Determine the [x, y] coordinate at the center of the cell enclosing the given text.  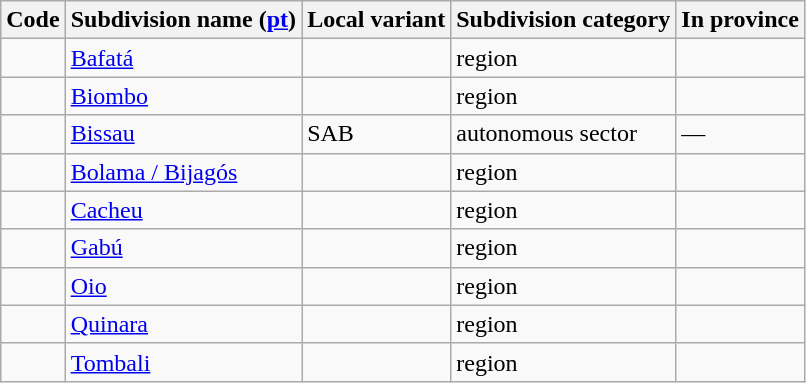
In province [740, 20]
Bafatá [183, 58]
Code [33, 20]
Oio [183, 286]
Gabú [183, 248]
autonomous sector [564, 134]
— [740, 134]
Subdivision name (pt) [183, 20]
SAB [376, 134]
Bolama / Bijagós [183, 172]
Subdivision category [564, 20]
Bissau [183, 134]
Cacheu [183, 210]
Tombali [183, 362]
Biombo [183, 96]
Quinara [183, 324]
Local variant [376, 20]
